Identify which cell holds the provided text, then report its [X, Y] central coordinate. 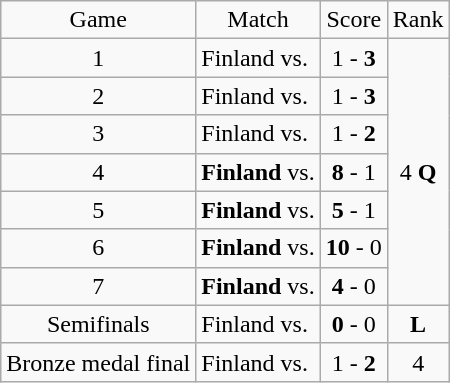
4 Q [418, 172]
6 [98, 248]
5 [98, 210]
Game [98, 20]
0 - 0 [354, 324]
Score [354, 20]
Bronze medal final [98, 362]
7 [98, 286]
4 - 0 [354, 286]
3 [98, 134]
2 [98, 96]
8 - 1 [354, 172]
Match [258, 20]
Semifinals [98, 324]
L [418, 324]
5 - 1 [354, 210]
10 - 0 [354, 248]
1 [98, 58]
Rank [418, 20]
